Return the [x, y] coordinate for the center point of the cell that contains the specified text.  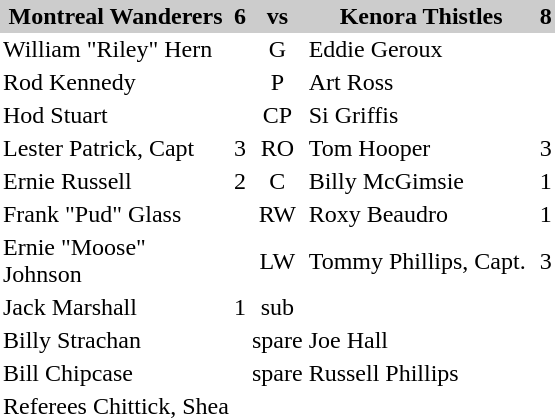
RO [278, 148]
C [278, 182]
Joe Hall [422, 340]
Ernie Russell [116, 182]
2 [240, 182]
Tommy Phillips, Capt. [422, 261]
Eddie Geroux [422, 50]
G [278, 50]
William "Riley" Hern [116, 50]
Hod Stuart [116, 116]
Billy McGimsie [422, 182]
LW [278, 261]
Frank "Pud" Glass [116, 214]
CP [278, 116]
P [278, 82]
6 [240, 16]
sub [278, 308]
Si Griffis [422, 116]
Tom Hooper [422, 148]
Kenora Thistles [422, 16]
Billy Strachan [116, 340]
Lester Patrick, Capt [116, 148]
Bill Chipcase [116, 374]
Roxy Beaudro [422, 214]
Art Ross [422, 82]
8 [546, 16]
vs [278, 16]
Rod Kennedy [116, 82]
Jack Marshall [116, 308]
Russell Phillips [422, 374]
RW [278, 214]
Montreal Wanderers [116, 16]
Ernie "Moose" Johnson [116, 261]
